For the text-containing cell, return its midpoint in [x, y] coordinate format. 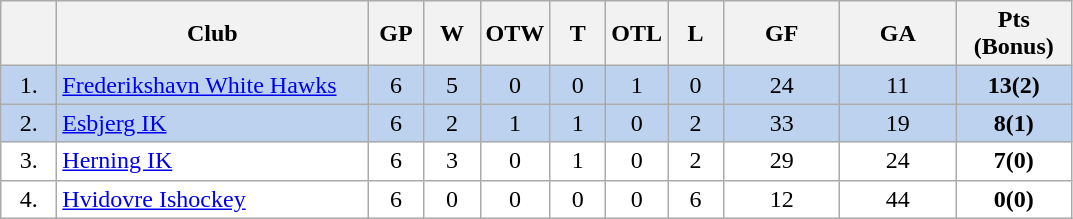
Herning IK [212, 161]
OTL [637, 34]
GP [396, 34]
Frederikshavn White Hawks [212, 85]
L [696, 34]
T [578, 34]
29 [782, 161]
0(0) [1014, 199]
GF [782, 34]
7(0) [1014, 161]
3 [452, 161]
Esbjerg IK [212, 123]
4. [29, 199]
Pts (Bonus) [1014, 34]
W [452, 34]
44 [898, 199]
19 [898, 123]
8(1) [1014, 123]
33 [782, 123]
5 [452, 85]
12 [782, 199]
2. [29, 123]
1. [29, 85]
13(2) [1014, 85]
Club [212, 34]
GA [898, 34]
OTW [515, 34]
Hvidovre Ishockey [212, 199]
3. [29, 161]
11 [898, 85]
